Determine the (X, Y) coordinate at the center of the cell enclosing the given text.  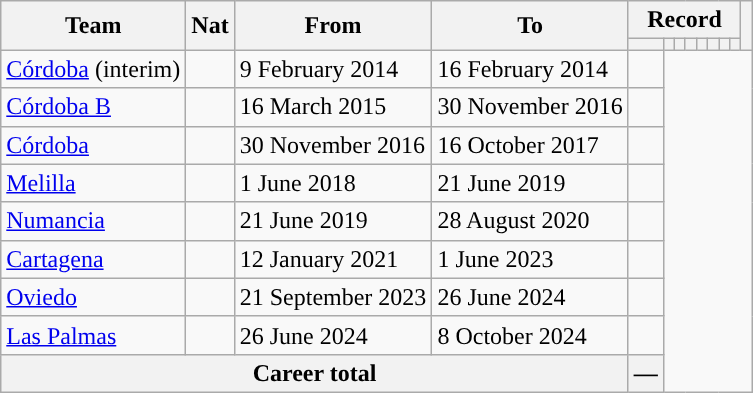
Córdoba (94, 145)
28 August 2020 (530, 221)
Nat (210, 26)
Record (684, 20)
Córdoba B (94, 107)
12 January 2021 (333, 259)
To (530, 26)
Córdoba (interim) (94, 69)
Cartagena (94, 259)
— (646, 373)
8 October 2024 (530, 335)
1 June 2018 (333, 183)
16 March 2015 (333, 107)
Numancia (94, 221)
21 September 2023 (333, 297)
Team (94, 26)
1 June 2023 (530, 259)
16 October 2017 (530, 145)
Melilla (94, 183)
9 February 2014 (333, 69)
From (333, 26)
Career total (314, 373)
Las Palmas (94, 335)
Oviedo (94, 297)
16 February 2014 (530, 69)
